Return the (x, y) coordinate for the center point of the cell that contains the specified text.  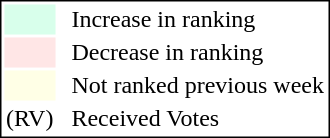
Received Votes (198, 119)
Decrease in ranking (198, 53)
Not ranked previous week (198, 85)
(RV) (29, 119)
Increase in ranking (198, 19)
